Search for the cell housing the specified text and yield its (x, y) center coordinate. 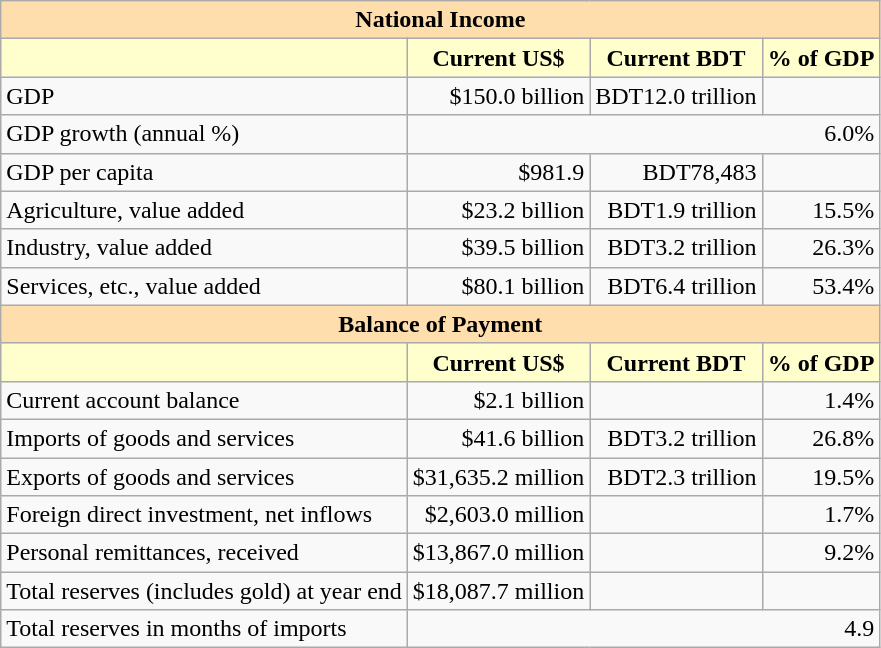
4.9 (644, 629)
Total reserves in months of imports (204, 629)
19.5% (821, 477)
Total reserves (includes gold) at year end (204, 591)
$13,867.0 million (498, 553)
26.8% (821, 438)
GDP growth (annual %) (204, 134)
1.7% (821, 515)
Current account balance (204, 400)
Balance of Payment (440, 324)
BDT2.3 trillion (676, 477)
Imports of goods and services (204, 438)
Agriculture, value added (204, 210)
53.4% (821, 286)
Personal remittances, received (204, 553)
GDP (204, 96)
$41.6 billion (498, 438)
Exports of goods and services (204, 477)
Foreign direct investment, net inflows (204, 515)
Services, etc., value added (204, 286)
$23.2 billion (498, 210)
15.5% (821, 210)
$2,603.0 million (498, 515)
$981.9 (498, 172)
BDT1.9 trillion (676, 210)
$2.1 billion (498, 400)
$80.1 billion (498, 286)
BDT12.0 trillion (676, 96)
Industry, value added (204, 248)
$39.5 billion (498, 248)
6.0% (644, 134)
$18,087.7 million (498, 591)
26.3% (821, 248)
National Income (440, 20)
9.2% (821, 553)
BDT78,483 (676, 172)
1.4% (821, 400)
GDP per capita (204, 172)
BDT6.4 trillion (676, 286)
$31,635.2 million (498, 477)
$150.0 billion (498, 96)
